For the text-containing cell, return its midpoint in (X, Y) coordinate format. 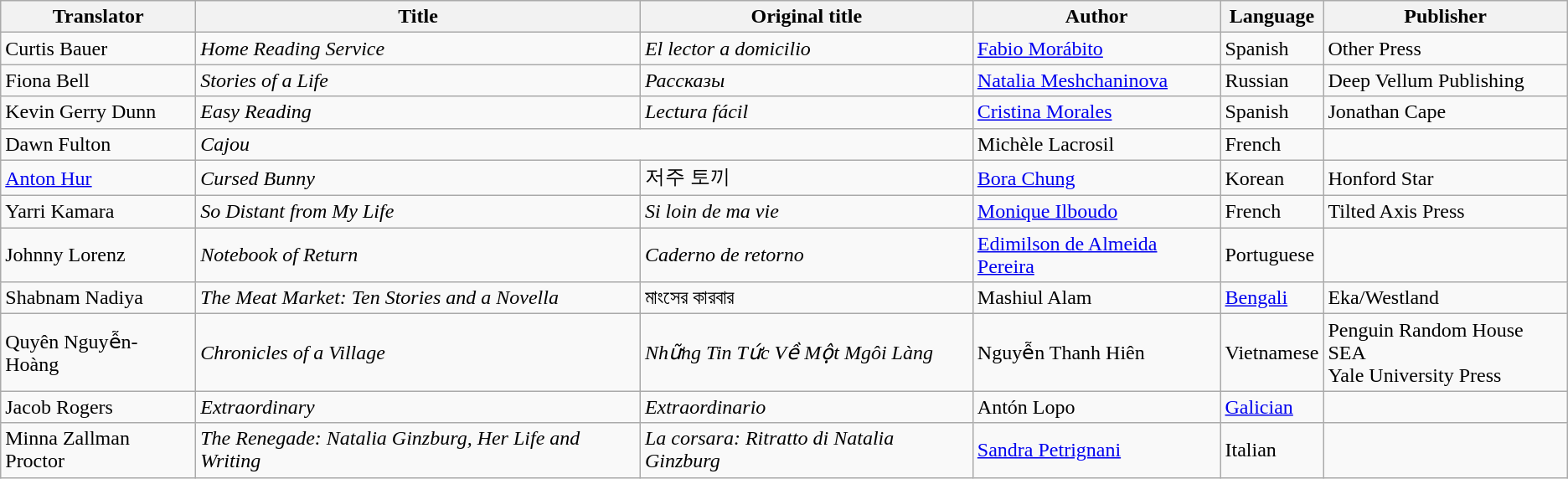
Translator (99, 17)
Fabio Morábito (1096, 49)
Sandra Petrignani (1096, 451)
Cristina Morales (1096, 112)
Stories of a Life (419, 80)
Chronicles of a Village (419, 353)
Galician (1271, 407)
Natalia Meshchaninova (1096, 80)
Lectura fácil (806, 112)
Nguyễn Thanh Hiên (1096, 353)
Portuguese (1271, 255)
Extraordinario (806, 407)
Jonathan Cape (1446, 112)
저주 토끼 (806, 178)
The Meat Market: Ten Stories and a Novella (419, 298)
Michèle Lacrosil (1096, 144)
Extraordinary (419, 407)
Jacob Rogers (99, 407)
Kevin Gerry Dunn (99, 112)
The Renegade: Natalia Ginzburg, Her Life and Writing (419, 451)
Cursed Bunny (419, 178)
Edimilson de Almeida Pereira (1096, 255)
Рассказы (806, 80)
Language (1271, 17)
Vietnamese (1271, 353)
Curtis Bauer (99, 49)
Caderno de retorno (806, 255)
Korean (1271, 178)
Anton Hur (99, 178)
Honford Star (1446, 178)
Eka/Westland (1446, 298)
Russian (1271, 80)
Dawn Fulton (99, 144)
Antón Lopo (1096, 407)
Publisher (1446, 17)
Cajou (585, 144)
Tilted Axis Press (1446, 212)
Home Reading Service (419, 49)
So Distant from My Life (419, 212)
Mashiul Alam (1096, 298)
Penguin Random House SEAYale University Press (1446, 353)
Si loin de ma vie (806, 212)
মাংসের কারবার (806, 298)
Italian (1271, 451)
Yarri Kamara (99, 212)
Shabnam Nadiya (99, 298)
El lector a domicilio (806, 49)
Johnny Lorenz (99, 255)
Title (419, 17)
Other Press (1446, 49)
Author (1096, 17)
Deep Vellum Publishing (1446, 80)
Minna Zallman Proctor (99, 451)
Easy Reading (419, 112)
Quyên Nguyễn-Hoàng (99, 353)
Bengali (1271, 298)
La corsara: Ritratto di Natalia Ginzburg (806, 451)
Notebook of Return (419, 255)
Original title (806, 17)
Monique Ilboudo (1096, 212)
Những Tin Tức Về Một Mgôi Làng (806, 353)
Fiona Bell (99, 80)
Bora Chung (1096, 178)
